Output the [X, Y] coordinate of the center of the cell containing the given text.  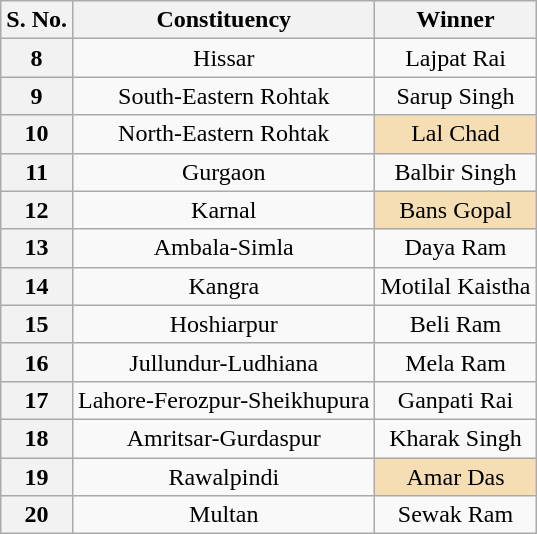
Kangra [223, 286]
Mela Ram [456, 362]
16 [37, 362]
S. No. [37, 20]
Lahore-Ferozpur-Sheikhupura [223, 400]
South-Eastern Rohtak [223, 96]
14 [37, 286]
Balbir Singh [456, 172]
Gurgaon [223, 172]
Lajpat Rai [456, 58]
Hissar [223, 58]
Rawalpindi [223, 477]
Winner [456, 20]
Ambala-Simla [223, 248]
Kharak Singh [456, 438]
Motilal Kaistha [456, 286]
North-Eastern Rohtak [223, 134]
Bans Gopal [456, 210]
18 [37, 438]
Multan [223, 515]
11 [37, 172]
Sewak Ram [456, 515]
Karnal [223, 210]
17 [37, 400]
20 [37, 515]
Daya Ram [456, 248]
Beli Ram [456, 324]
10 [37, 134]
Amar Das [456, 477]
Ganpati Rai [456, 400]
Constituency [223, 20]
Hoshiarpur [223, 324]
15 [37, 324]
Lal Chad [456, 134]
12 [37, 210]
9 [37, 96]
13 [37, 248]
19 [37, 477]
Jullundur-Ludhiana [223, 362]
Amritsar-Gurdaspur [223, 438]
8 [37, 58]
Sarup Singh [456, 96]
